Output the (x, y) coordinate of the center of the cell containing the given text.  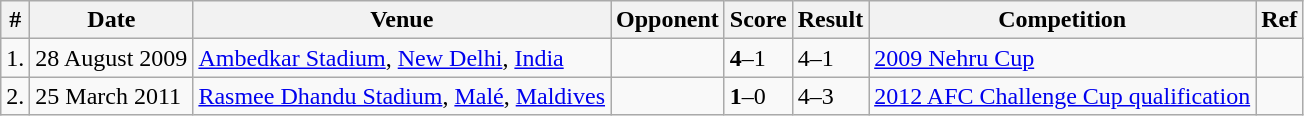
4–3 (830, 96)
Competition (1062, 20)
Result (830, 20)
2009 Nehru Cup (1062, 58)
Rasmee Dhandu Stadium, Malé, Maldives (402, 96)
Ref (1280, 20)
Date (112, 20)
1. (16, 58)
Score (758, 20)
Venue (402, 20)
Ambedkar Stadium, New Delhi, India (402, 58)
Opponent (668, 20)
1–0 (758, 96)
28 August 2009 (112, 58)
2012 AFC Challenge Cup qualification (1062, 96)
# (16, 20)
25 March 2011 (112, 96)
2. (16, 96)
